Identify which cell holds the provided text, then report its (X, Y) central coordinate. 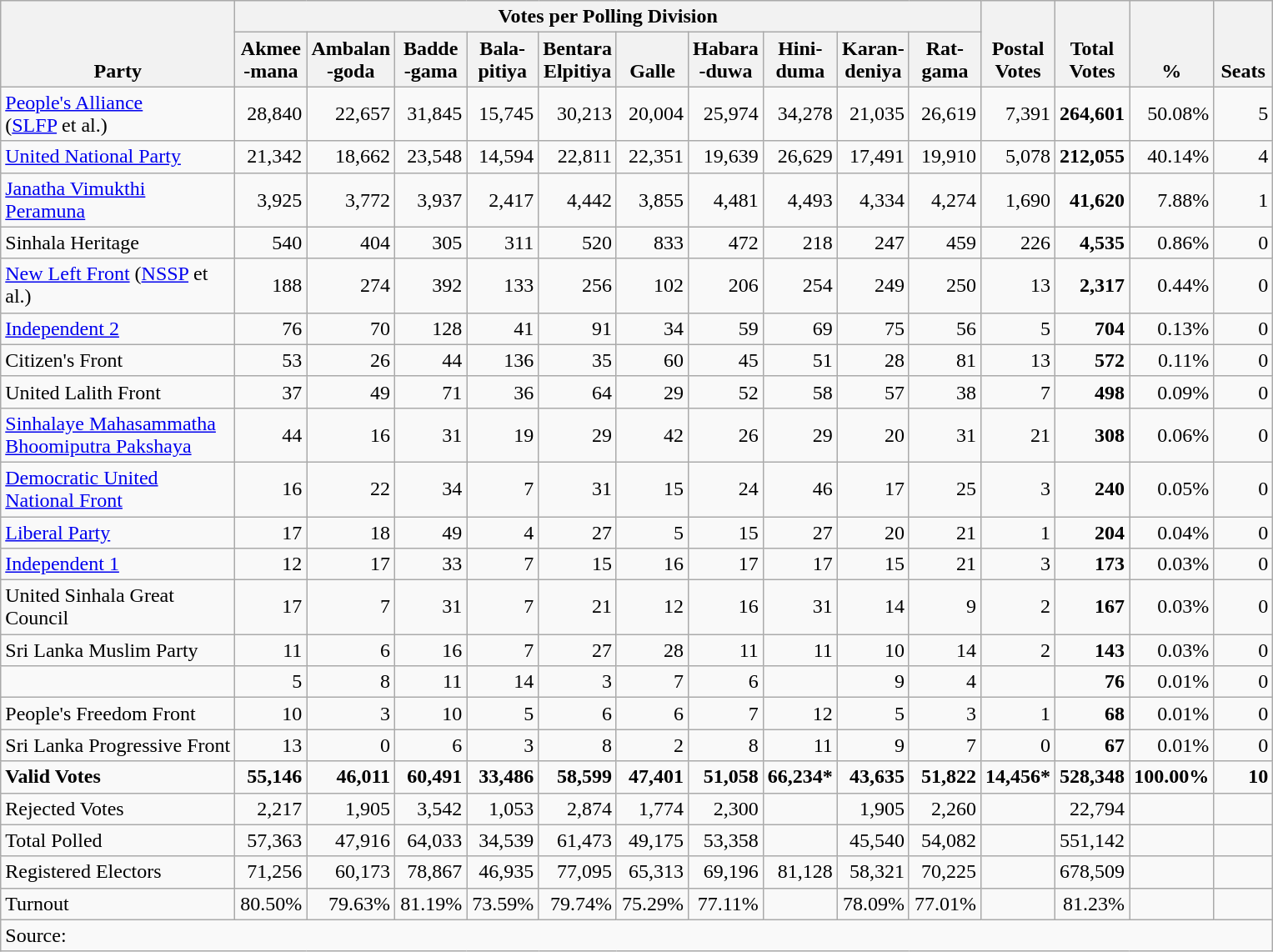
United Lalith Front (118, 392)
704 (1092, 328)
498 (1092, 392)
18 (351, 533)
Independent 1 (118, 564)
30,213 (578, 113)
22,657 (351, 113)
77.01% (945, 904)
3,925 (271, 200)
1,053 (503, 809)
Total Votes (1092, 43)
540 (271, 243)
52 (726, 392)
22,351 (652, 157)
New Left Front (NSSP et al.) (118, 285)
Galle (652, 60)
7,391 (1017, 113)
0.13% (1172, 328)
4,481 (726, 200)
100.00% (1172, 777)
66,234* (800, 777)
4,274 (945, 200)
2,417 (503, 200)
26,619 (945, 113)
22,811 (578, 157)
% (1172, 43)
2,300 (726, 809)
Sinhalaye Mahasammatha Bhoomiputra Pakshaya (118, 435)
18,662 (351, 157)
59 (726, 328)
Source: (637, 935)
People's Freedom Front (118, 714)
212,055 (1092, 157)
7.88% (1172, 200)
528,348 (1092, 777)
78,867 (431, 872)
33 (431, 564)
Karan-deniya (873, 60)
Ambalan-goda (351, 60)
47,401 (652, 777)
Valid Votes (118, 777)
133 (503, 285)
22 (351, 489)
People's Alliance(SLFP et al.) (118, 113)
404 (351, 243)
58 (800, 392)
Rat-gama (945, 60)
520 (578, 243)
240 (1092, 489)
Sri Lanka Muslim Party (118, 650)
4,493 (800, 200)
51,058 (726, 777)
57 (873, 392)
81.23% (1092, 904)
60,173 (351, 872)
0.05% (1172, 489)
81.19% (431, 904)
Independent 2 (118, 328)
2,317 (1092, 285)
Party (118, 43)
20,004 (652, 113)
81,128 (800, 872)
Rejected Votes (118, 809)
57,363 (271, 840)
69 (800, 328)
75 (873, 328)
4,442 (578, 200)
2,260 (945, 809)
19 (503, 435)
Habara-duwa (726, 60)
128 (431, 328)
Democratic United National Front (118, 489)
143 (1092, 650)
Citizen's Front (118, 360)
70 (351, 328)
35 (578, 360)
459 (945, 243)
15,745 (503, 113)
19,639 (726, 157)
678,509 (1092, 872)
Liberal Party (118, 533)
Sri Lanka Progressive Front (118, 745)
Turnout (118, 904)
Sinhala Heritage (118, 243)
305 (431, 243)
77.11% (726, 904)
80.50% (271, 904)
22,794 (1092, 809)
51 (800, 360)
60 (652, 360)
45,540 (873, 840)
Votes per Polling Division (609, 17)
41 (503, 328)
69,196 (726, 872)
254 (800, 285)
Total Polled (118, 840)
2,217 (271, 809)
54,082 (945, 840)
49,175 (652, 840)
36 (503, 392)
77,095 (578, 872)
34,539 (503, 840)
46,011 (351, 777)
308 (1092, 435)
71,256 (271, 872)
551,142 (1092, 840)
53 (271, 360)
24 (726, 489)
79.63% (351, 904)
4,334 (873, 200)
31,845 (431, 113)
Registered Electors (118, 872)
249 (873, 285)
64 (578, 392)
188 (271, 285)
311 (503, 243)
5,078 (1017, 157)
46 (800, 489)
274 (351, 285)
United Sinhala Great Council (118, 607)
392 (431, 285)
51,822 (945, 777)
0.06% (1172, 435)
167 (1092, 607)
Janatha Vimukthi Peramuna (118, 200)
Bala-pitiya (503, 60)
41,620 (1092, 200)
Badde-gama (431, 60)
256 (578, 285)
21,342 (271, 157)
23,548 (431, 157)
3,542 (431, 809)
79.74% (578, 904)
34,278 (800, 113)
19,910 (945, 157)
14,594 (503, 157)
26,629 (800, 157)
81 (945, 360)
102 (652, 285)
Hini-duma (800, 60)
58,599 (578, 777)
226 (1017, 243)
1,690 (1017, 200)
250 (945, 285)
43,635 (873, 777)
3,855 (652, 200)
75.29% (652, 904)
25 (945, 489)
25,974 (726, 113)
53,358 (726, 840)
50.08% (1172, 113)
PostalVotes (1017, 43)
204 (1092, 533)
4,535 (1092, 243)
28,840 (271, 113)
78.09% (873, 904)
55,146 (271, 777)
0.11% (1172, 360)
91 (578, 328)
0.09% (1172, 392)
45 (726, 360)
71 (431, 392)
1,774 (652, 809)
14,456* (1017, 777)
21,035 (873, 113)
2,874 (578, 809)
47,916 (351, 840)
46,935 (503, 872)
70,225 (945, 872)
3,772 (351, 200)
472 (726, 243)
67 (1092, 745)
73.59% (503, 904)
61,473 (578, 840)
218 (800, 243)
136 (503, 360)
0.04% (1172, 533)
0.86% (1172, 243)
33,486 (503, 777)
572 (1092, 360)
Akmee-mana (271, 60)
3,937 (431, 200)
56 (945, 328)
58,321 (873, 872)
173 (1092, 564)
40.14% (1172, 157)
42 (652, 435)
BentaraElpitiya (578, 60)
264,601 (1092, 113)
833 (652, 243)
Seats (1244, 43)
206 (726, 285)
38 (945, 392)
247 (873, 243)
0.44% (1172, 285)
65,313 (652, 872)
United National Party (118, 157)
60,491 (431, 777)
68 (1092, 714)
37 (271, 392)
64,033 (431, 840)
17,491 (873, 157)
